Return the [X, Y] coordinate for the center point of the cell that contains the specified text.  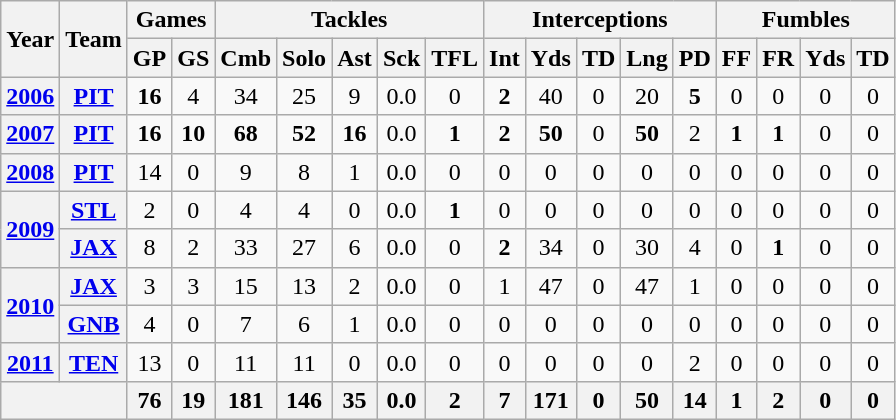
FR [778, 58]
Fumbles [806, 20]
146 [304, 400]
Games [170, 20]
Lng [647, 58]
Cmb [246, 58]
76 [149, 400]
Team [94, 39]
PD [694, 58]
171 [550, 400]
TFL [455, 58]
181 [246, 400]
19 [194, 400]
2009 [30, 229]
Ast [355, 58]
Solo [304, 58]
40 [550, 96]
GS [194, 58]
STL [94, 210]
Interceptions [600, 20]
GP [149, 58]
27 [304, 248]
52 [304, 134]
35 [355, 400]
2008 [30, 172]
68 [246, 134]
25 [304, 96]
20 [647, 96]
33 [246, 248]
15 [246, 286]
Int [505, 58]
2011 [30, 362]
Year [30, 39]
2006 [30, 96]
30 [647, 248]
FF [736, 58]
Tackles [350, 20]
10 [194, 134]
TEN [94, 362]
2007 [30, 134]
2010 [30, 305]
5 [694, 96]
GNB [94, 324]
Sck [401, 58]
